Find where the given text appears and provide that cell's center as (X, Y) coordinate. 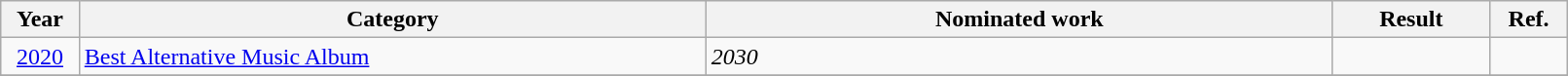
Year (40, 19)
Nominated work (1019, 19)
Best Alternative Music Album (392, 57)
Result (1411, 19)
Ref. (1528, 19)
2020 (40, 57)
2030 (1019, 57)
Category (392, 19)
